Determine the (x, y) coordinate at the center of the cell enclosing the given text.  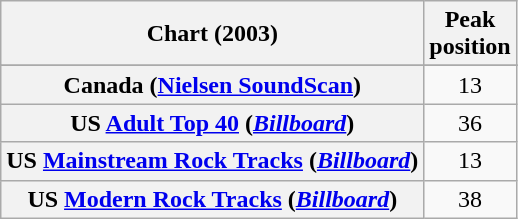
Canada (Nielsen SoundScan) (212, 85)
36 (470, 123)
Chart (2003) (212, 34)
US Adult Top 40 (Billboard) (212, 123)
38 (470, 199)
US Modern Rock Tracks (Billboard) (212, 199)
Peakposition (470, 34)
US Mainstream Rock Tracks (Billboard) (212, 161)
